Provide the (X, Y) coordinate of the cell's center where the given text is located.  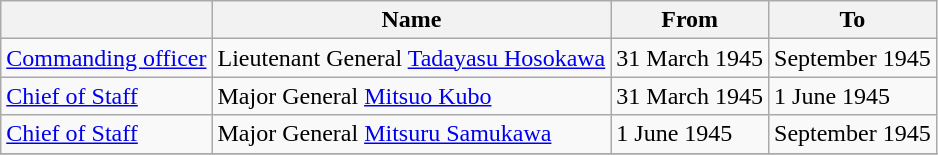
Major General Mitsuru Samukawa (412, 134)
To (853, 20)
Major General Mitsuo Kubo (412, 96)
Lieutenant General Tadayasu Hosokawa (412, 58)
Name (412, 20)
Commanding officer (106, 58)
From (690, 20)
